Determine the [x, y] coordinate at the center of the cell enclosing the given text.  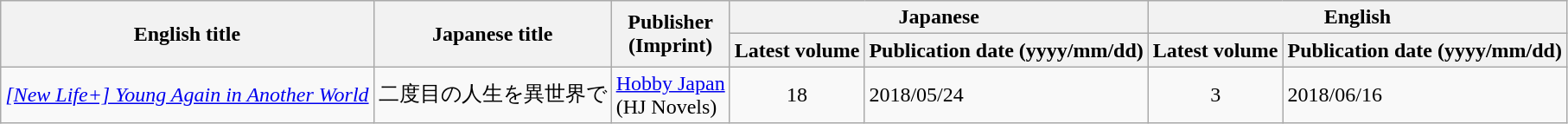
English title [187, 34]
3 [1215, 95]
18 [797, 95]
2018/05/24 [1006, 95]
Japanese title [493, 34]
二度目の人生を異世界で [493, 95]
Japanese [939, 17]
2018/06/16 [1425, 95]
[New Life+] Young Again in Another World [187, 95]
Publisher(Imprint) [671, 34]
Hobby Japan(HJ Novels) [671, 95]
English [1357, 17]
